Find where the given text appears and provide that cell's center as [X, Y] coordinate. 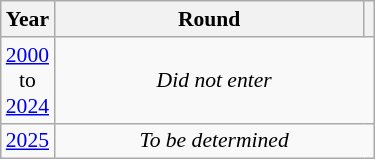
2025 [28, 141]
Did not enter [214, 80]
Year [28, 19]
2000to2024 [28, 80]
Round [209, 19]
To be determined [214, 141]
